Scan for the cell matching the given text and deliver its (X, Y) coordinate at center. 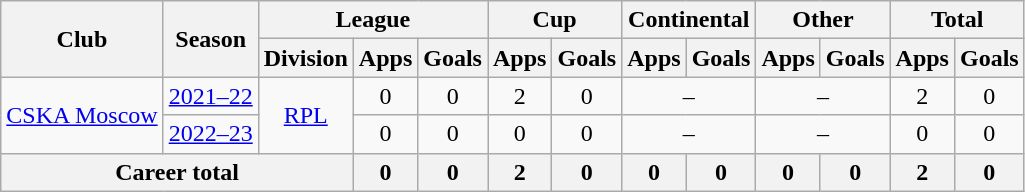
Season (210, 39)
Continental (689, 20)
Career total (178, 172)
Other (823, 20)
League (372, 20)
Club (82, 39)
CSKA Moscow (82, 115)
Cup (555, 20)
2022–23 (210, 134)
Division (306, 58)
2021–22 (210, 96)
RPL (306, 115)
Total (957, 20)
